Return [x, y] of the center of cell containing provided text 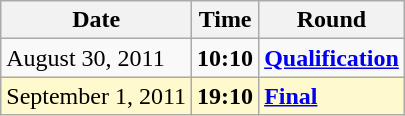
September 1, 2011 [96, 96]
Qualification [332, 58]
Time [226, 20]
10:10 [226, 58]
Final [332, 96]
August 30, 2011 [96, 58]
Date [96, 20]
19:10 [226, 96]
Round [332, 20]
